From the cell containing the given text, extract its center point as (x, y) coordinate. 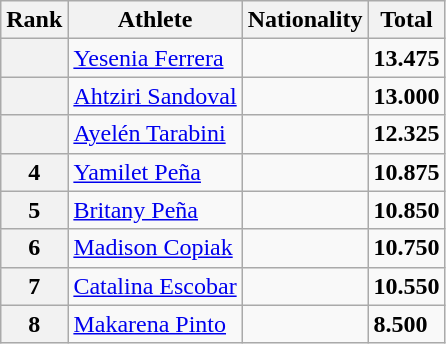
10.550 (406, 286)
Yesenia Ferrera (155, 58)
10.850 (406, 210)
Makarena Pinto (155, 324)
8 (34, 324)
Ayelén Tarabini (155, 134)
10.875 (406, 172)
13.000 (406, 96)
Yamilet Peña (155, 172)
Total (406, 20)
6 (34, 248)
Britany Peña (155, 210)
5 (34, 210)
Athlete (155, 20)
7 (34, 286)
13.475 (406, 58)
12.325 (406, 134)
Madison Copiak (155, 248)
8.500 (406, 324)
Nationality (305, 20)
Rank (34, 20)
Catalina Escobar (155, 286)
Ahtziri Sandoval (155, 96)
4 (34, 172)
10.750 (406, 248)
